Pinpoint the cell where the given text exists, returning its [X, Y] midpoint coordinate. 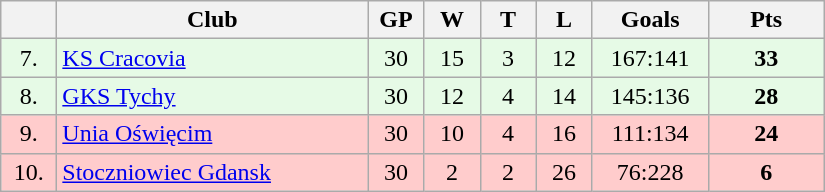
W [452, 20]
16 [564, 134]
145:136 [650, 96]
24 [766, 134]
15 [452, 58]
9. [29, 134]
Stoczniowiec Gdansk [212, 172]
10. [29, 172]
76:228 [650, 172]
T [508, 20]
L [564, 20]
Pts [766, 20]
28 [766, 96]
111:134 [650, 134]
GKS Tychy [212, 96]
8. [29, 96]
33 [766, 58]
3 [508, 58]
6 [766, 172]
14 [564, 96]
KS Cracovia [212, 58]
Unia Oświęcim [212, 134]
Goals [650, 20]
10 [452, 134]
26 [564, 172]
GP [396, 20]
167:141 [650, 58]
Club [212, 20]
7. [29, 58]
